Return [X, Y] of the center of cell containing provided text 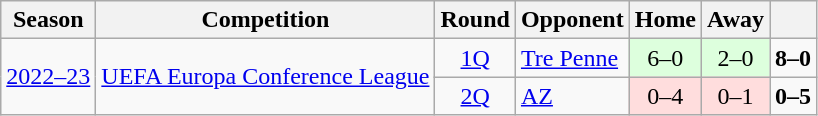
0–5 [794, 96]
Competition [266, 20]
Season [48, 20]
6–0 [665, 58]
Away [736, 20]
Opponent [572, 20]
UEFA Europa Conference League [266, 77]
2–0 [736, 58]
AZ [572, 96]
1Q [475, 58]
2Q [475, 96]
Round [475, 20]
0–1 [736, 96]
Home [665, 20]
8–0 [794, 58]
Tre Penne [572, 58]
2022–23 [48, 77]
0–4 [665, 96]
